Extract the (x, y) coordinate from the center of the cell holding the provided text.  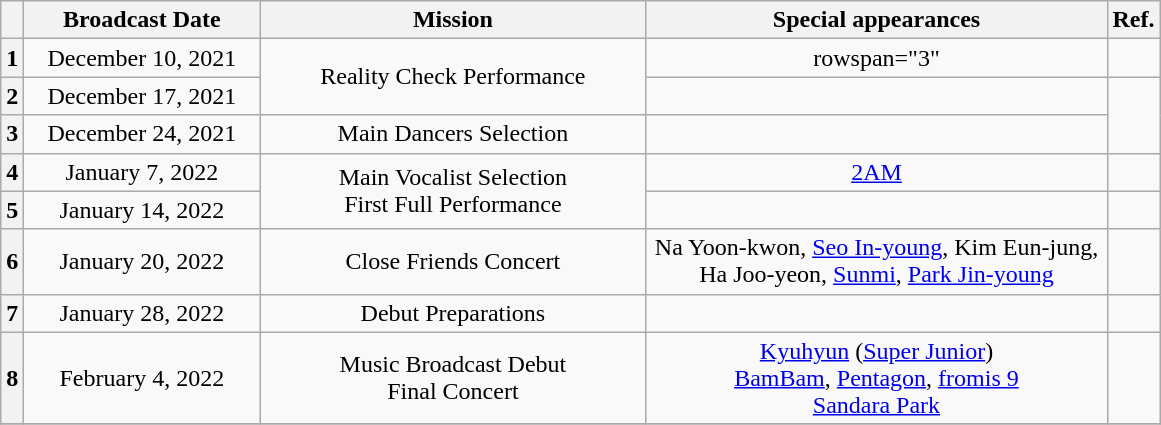
2 (12, 96)
January 7, 2022 (142, 172)
Main Dancers Selection (453, 134)
Debut Preparations (453, 313)
1 (12, 58)
7 (12, 313)
4 (12, 172)
Na Yoon-kwon, Seo In-young, Kim Eun-jung, Ha Joo-yeon, Sunmi, Park Jin-young (876, 262)
2AM (876, 172)
Ref. (1134, 20)
Main Vocalist SelectionFirst Full Performance (453, 191)
Broadcast Date (142, 20)
Music Broadcast DebutFinal Concert (453, 378)
December 17, 2021 (142, 96)
January 20, 2022 (142, 262)
rowspan="3" (876, 58)
5 (12, 210)
Kyuhyun (Super Junior)BamBam, Pentagon, fromis 9Sandara Park (876, 378)
Special appearances (876, 20)
Close Friends Concert (453, 262)
Reality Check Performance (453, 77)
6 (12, 262)
December 10, 2021 (142, 58)
Mission (453, 20)
8 (12, 378)
3 (12, 134)
December 24, 2021 (142, 134)
January 14, 2022 (142, 210)
January 28, 2022 (142, 313)
February 4, 2022 (142, 378)
